Return [X, Y] of the center of cell containing provided text 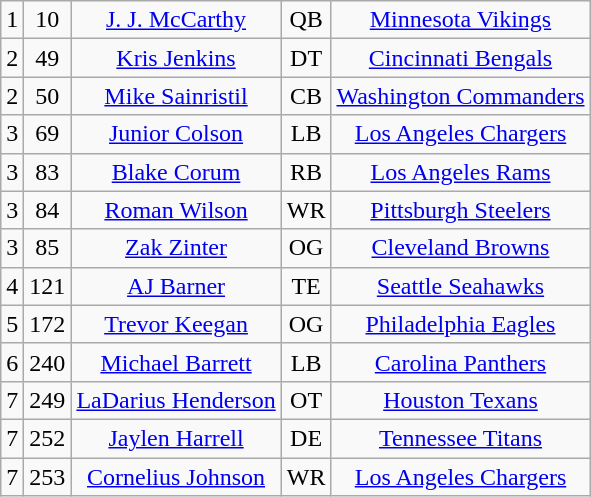
Carolina Panthers [460, 362]
Los Angeles Rams [460, 172]
4 [12, 286]
121 [48, 286]
252 [48, 438]
6 [12, 362]
Washington Commanders [460, 96]
Mike Sainristil [176, 96]
69 [48, 134]
172 [48, 324]
DT [306, 58]
Seattle Seahawks [460, 286]
J. J. McCarthy [176, 20]
5 [12, 324]
Philadelphia Eagles [460, 324]
Junior Colson [176, 134]
Trevor Keegan [176, 324]
10 [48, 20]
Tennessee Titans [460, 438]
49 [48, 58]
249 [48, 400]
RB [306, 172]
CB [306, 96]
84 [48, 210]
Blake Corum [176, 172]
Roman Wilson [176, 210]
Jaylen Harrell [176, 438]
LaDarius Henderson [176, 400]
TE [306, 286]
Cleveland Browns [460, 248]
85 [48, 248]
OT [306, 400]
Pittsburgh Steelers [460, 210]
253 [48, 477]
DE [306, 438]
50 [48, 96]
AJ Barner [176, 286]
Houston Texans [460, 400]
QB [306, 20]
Minnesota Vikings [460, 20]
Cincinnati Bengals [460, 58]
1 [12, 20]
Michael Barrett [176, 362]
Zak Zinter [176, 248]
Cornelius Johnson [176, 477]
Kris Jenkins [176, 58]
240 [48, 362]
83 [48, 172]
